Output the (X, Y) coordinate of the center of the cell containing the given text.  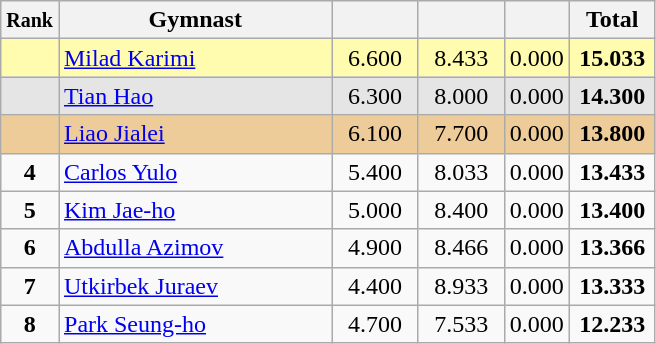
8.433 (461, 58)
8 (30, 324)
Carlos Yulo (195, 172)
5 (30, 210)
4.400 (375, 286)
8.033 (461, 172)
4.700 (375, 324)
Abdulla Azimov (195, 248)
Utkirbek Juraev (195, 286)
8.466 (461, 248)
15.033 (612, 58)
7.533 (461, 324)
4 (30, 172)
7 (30, 286)
Milad Karimi (195, 58)
8.000 (461, 96)
Park Seung-ho (195, 324)
13.333 (612, 286)
Total (612, 20)
Liao Jialei (195, 134)
13.400 (612, 210)
5.000 (375, 210)
6.100 (375, 134)
13.366 (612, 248)
Gymnast (195, 20)
Rank (30, 20)
13.433 (612, 172)
12.233 (612, 324)
5.400 (375, 172)
6 (30, 248)
7.700 (461, 134)
4.900 (375, 248)
13.800 (612, 134)
6.600 (375, 58)
6.300 (375, 96)
8.400 (461, 210)
Tian Hao (195, 96)
8.933 (461, 286)
Kim Jae-ho (195, 210)
14.300 (612, 96)
